Determine the [x, y] coordinate at the center of the cell enclosing the given text.  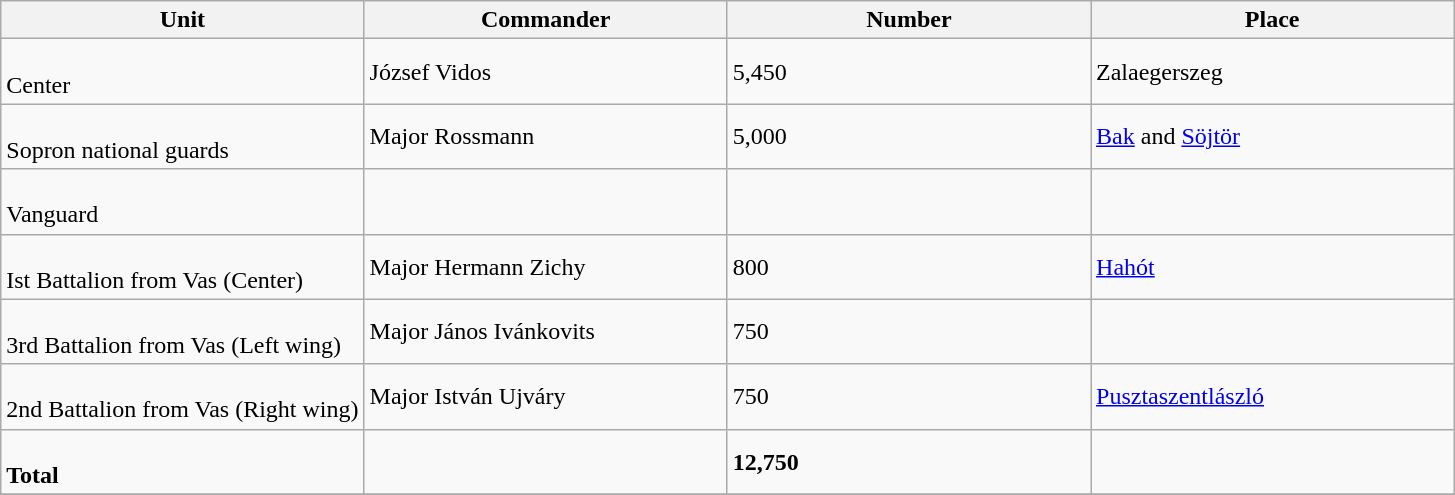
Commander [546, 20]
Pusztaszentlászló [1272, 396]
Major István Ujváry [546, 396]
5,450 [908, 72]
Ist Battalion from Vas (Center) [182, 266]
Major Rossmann [546, 136]
Major Hermann Zichy [546, 266]
800 [908, 266]
Total [182, 462]
2nd Battalion from Vas (Right wing) [182, 396]
Number [908, 20]
Sopron national guards [182, 136]
12,750 [908, 462]
Vanguard [182, 202]
Major János Ivánkovits [546, 332]
Center [182, 72]
Hahót [1272, 266]
3rd Battalion from Vas (Left wing) [182, 332]
Bak and Söjtör [1272, 136]
5,000 [908, 136]
Unit [182, 20]
Zalaegerszeg [1272, 72]
József Vidos [546, 72]
Place [1272, 20]
